Identify which cell holds the provided text, then report its (X, Y) central coordinate. 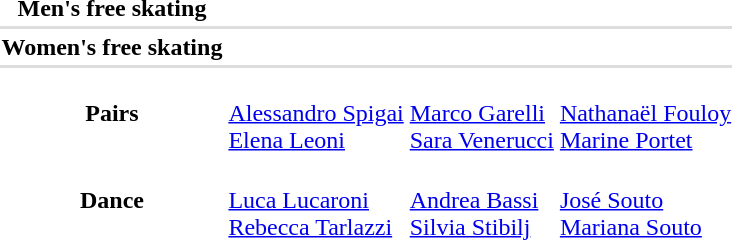
Pairs (112, 113)
Nathanaël FouloyMarine Portet (645, 113)
Women's free skating (112, 47)
Marco GarelliSara Venerucci (482, 113)
Alessandro SpigaiElena Leoni (316, 113)
